Find where the given text appears and provide that cell's center as [x, y] coordinate. 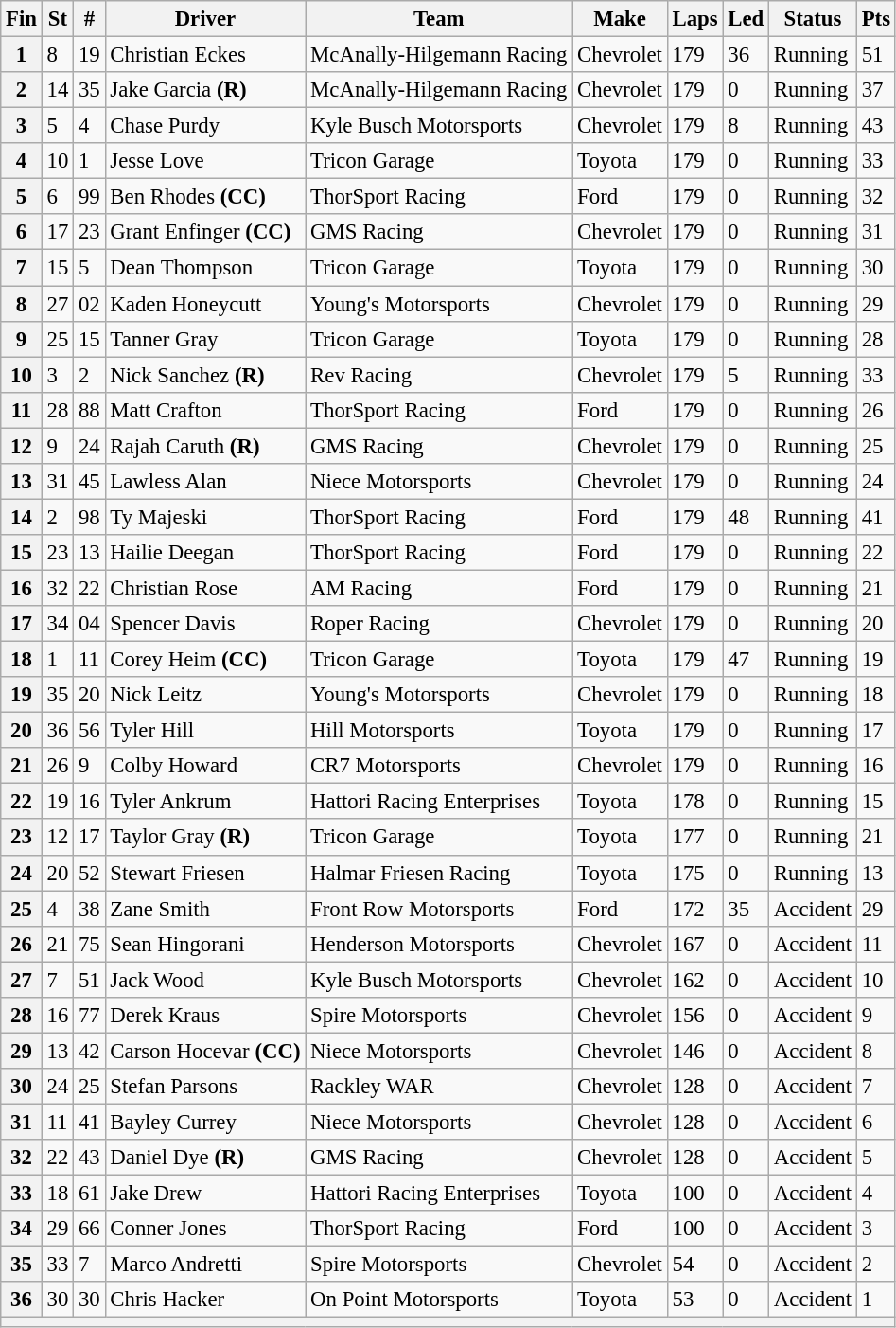
Spencer Davis [205, 624]
75 [89, 944]
66 [89, 1229]
Led [746, 19]
38 [89, 909]
Nick Sanchez (R) [205, 375]
Front Row Motorsports [439, 909]
56 [89, 731]
52 [89, 873]
37 [876, 90]
Jesse Love [205, 161]
# [89, 19]
Halmar Friesen Racing [439, 873]
47 [746, 660]
48 [746, 517]
Jake Drew [205, 1194]
Make [620, 19]
177 [694, 838]
Jake Garcia (R) [205, 90]
Roper Racing [439, 624]
42 [89, 1051]
Stewart Friesen [205, 873]
Bayley Currey [205, 1122]
178 [694, 802]
Rajah Caruth (R) [205, 446]
Ty Majeski [205, 517]
Stefan Parsons [205, 1087]
Colby Howard [205, 766]
Grant Enfinger (CC) [205, 232]
Matt Crafton [205, 410]
Kaden Honeycutt [205, 304]
77 [89, 1016]
Laps [694, 19]
156 [694, 1016]
99 [89, 197]
88 [89, 410]
Carson Hocevar (CC) [205, 1051]
172 [694, 909]
Rev Racing [439, 375]
Daniel Dye (R) [205, 1158]
Nick Leitz [205, 695]
Derek Kraus [205, 1016]
Hill Motorsports [439, 731]
AM Racing [439, 588]
175 [694, 873]
Marco Andretti [205, 1265]
Dean Thompson [205, 268]
53 [694, 1300]
Corey Heim (CC) [205, 660]
02 [89, 304]
Tanner Gray [205, 339]
04 [89, 624]
167 [694, 944]
54 [694, 1265]
45 [89, 482]
Status [814, 19]
Tyler Hill [205, 731]
Chris Hacker [205, 1300]
Lawless Alan [205, 482]
Sean Hingorani [205, 944]
Hailie Deegan [205, 553]
Henderson Motorsports [439, 944]
Taylor Gray (R) [205, 838]
Rackley WAR [439, 1087]
Driver [205, 19]
Zane Smith [205, 909]
Christian Rose [205, 588]
Conner Jones [205, 1229]
61 [89, 1194]
Jack Wood [205, 980]
Fin [22, 19]
98 [89, 517]
Chase Purdy [205, 126]
Team [439, 19]
Ben Rhodes (CC) [205, 197]
CR7 Motorsports [439, 766]
On Point Motorsports [439, 1300]
Pts [876, 19]
Tyler Ankrum [205, 802]
162 [694, 980]
146 [694, 1051]
Christian Eckes [205, 55]
St [57, 19]
